Output the [x, y] coordinate of the center of the cell containing the given text.  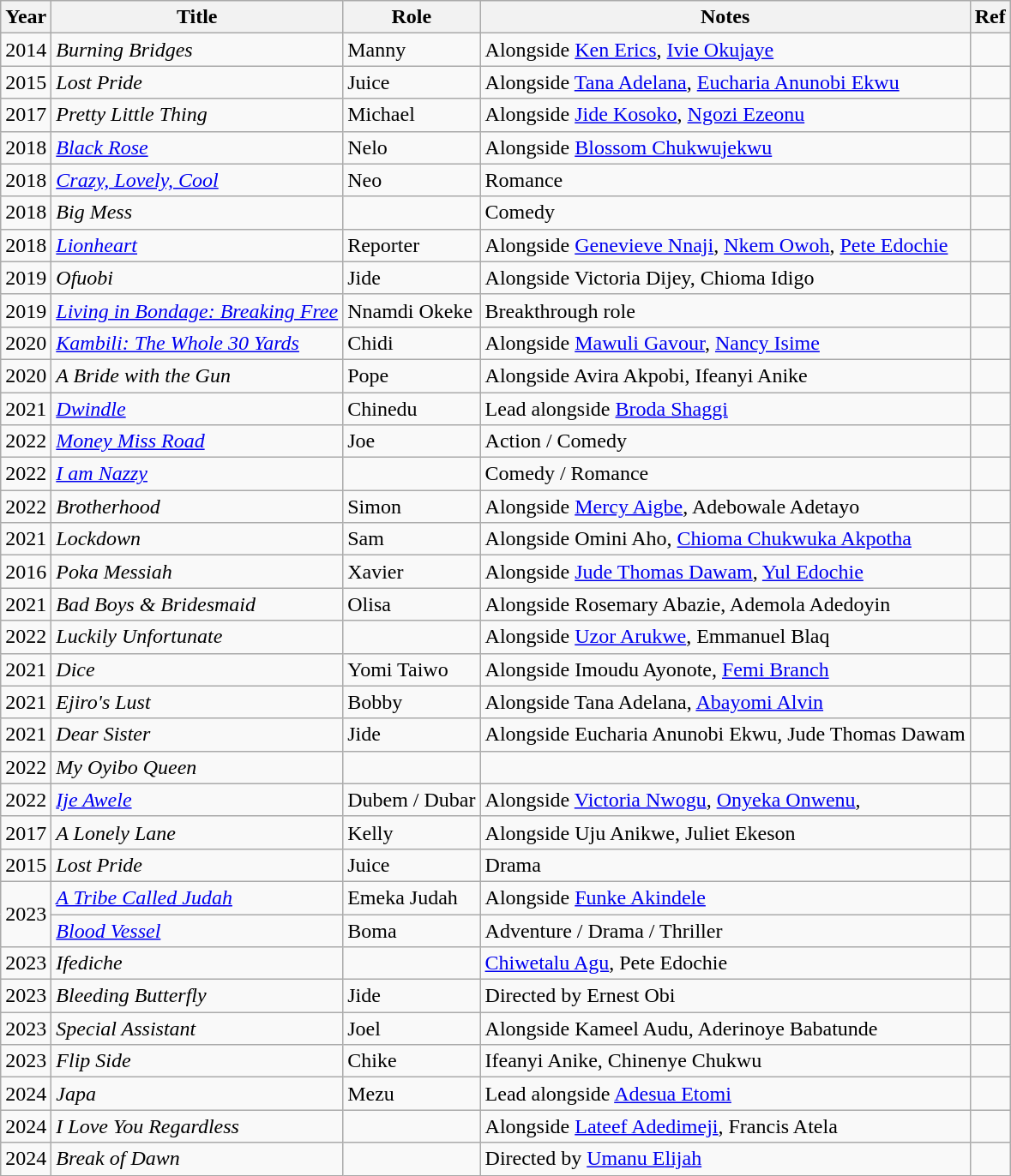
Brotherhood [197, 507]
Alongside Imoudu Ayonote, Femi Branch [725, 669]
Money Miss Road [197, 441]
Joe [412, 441]
Comedy [725, 213]
Boma [412, 930]
Ifeanyi Anike, Chinenye Chukwu [725, 1061]
Nelo [412, 147]
Nnamdi Okeke [412, 310]
A Bride with the Gun [197, 375]
Alongside Blossom Chukwujekwu [725, 147]
Dear Sister [197, 735]
Chidi [412, 343]
Year [26, 17]
Reporter [412, 245]
Luckily Unfortunate [197, 637]
Alongside Victoria Nwogu, Onyeka Onwenu, [725, 800]
Bad Boys & Bridesmaid [197, 604]
Alongside Genevieve Nnaji, Nkem Owoh, Pete Edochie [725, 245]
Manny [412, 50]
Dice [197, 669]
Bleeding Butterfly [197, 996]
Alongside Omini Aho, Chioma Chukwuka Akpotha [725, 539]
Drama [725, 865]
Lead alongside Broda Shaggi [725, 409]
Black Rose [197, 147]
A Lonely Lane [197, 832]
Ofuobi [197, 278]
Alongside Jide Kosoko, Ngozi Ezeonu [725, 115]
Alongside Jude Thomas Dawam, Yul Edochie [725, 572]
I Love You Regardless [197, 1126]
Emeka Judah [412, 897]
Big Mess [197, 213]
Sam [412, 539]
Michael [412, 115]
Poka Messiah [197, 572]
Alongside Uzor Arukwe, Emmanuel Blaq [725, 637]
Lead alongside Adesua Etomi [725, 1094]
Special Assistant [197, 1029]
Alongside Tana Adelana, Eucharia Anunobi Ekwu [725, 82]
Chiwetalu Agu, Pete Edochie [725, 963]
Kelly [412, 832]
Olisa [412, 604]
Pretty Little Thing [197, 115]
Chinedu [412, 409]
Role [412, 17]
Title [197, 17]
My Oyibo Queen [197, 767]
Notes [725, 17]
Burning Bridges [197, 50]
Comedy / Romance [725, 474]
Japa [197, 1094]
Alongside Mercy Aigbe, Adebowale Adetayo [725, 507]
Alongside Avira Akpobi, Ifeanyi Anike [725, 375]
Alongside Tana Adelana, Abayomi Alvin [725, 702]
Ref [990, 17]
Kambili: The Whole 30 Yards [197, 343]
Dwindle [197, 409]
2016 [26, 572]
Mezu [412, 1094]
Ifediche [197, 963]
Alongside Ken Erics, Ivie Okujaye [725, 50]
2014 [26, 50]
Lionheart [197, 245]
Neo [412, 180]
Alongside Mawuli Gavour, Nancy Isime [725, 343]
Bobby [412, 702]
Breakthrough role [725, 310]
Break of Dawn [197, 1159]
Yomi Taiwo [412, 669]
Joel [412, 1029]
Xavier [412, 572]
Alongside Victoria Dijey, Chioma Idigo [725, 278]
Alongside Uju Anikwe, Juliet Ekeson [725, 832]
Alongside Funke Akindele [725, 897]
Alongside Eucharia Anunobi Ekwu, Jude Thomas Dawam [725, 735]
Adventure / Drama / Thriller [725, 930]
Directed by Umanu Elijah [725, 1159]
Alongside Rosemary Abazie, Ademola Adedoyin [725, 604]
I am Nazzy [197, 474]
Blood Vessel [197, 930]
Crazy, Lovely, Cool [197, 180]
A Tribe Called Judah [197, 897]
Chike [412, 1061]
Action / Comedy [725, 441]
Directed by Ernest Obi [725, 996]
Ejiro's Lust [197, 702]
Dubem / Dubar [412, 800]
Simon [412, 507]
Lockdown [197, 539]
Pope [412, 375]
Ije Awele [197, 800]
Flip Side [197, 1061]
Alongside Kameel Audu, Aderinoye Babatunde [725, 1029]
Living in Bondage: Breaking Free [197, 310]
Alongside Lateef Adedimeji, Francis Atela [725, 1126]
Romance [725, 180]
